Find where the given text appears and provide that cell's center as [x, y] coordinate. 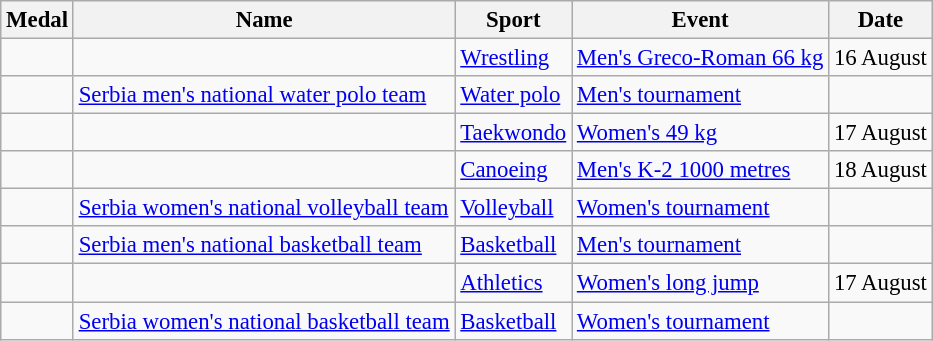
Serbia women's national volleyball team [264, 208]
Serbia women's national basketball team [264, 321]
Date [881, 20]
Taekwondo [514, 133]
Wrestling [514, 58]
Canoeing [514, 170]
Women's long jump [700, 283]
Men's K-2 1000 metres [700, 170]
16 August [881, 58]
Volleyball [514, 208]
Women's 49 kg [700, 133]
Event [700, 20]
Sport [514, 20]
Serbia men's national basketball team [264, 245]
18 August [881, 170]
Athletics [514, 283]
Serbia men's national water polo team [264, 95]
Water polo [514, 95]
Medal [38, 20]
Men's Greco-Roman 66 kg [700, 58]
Name [264, 20]
